Provide the (X, Y) coordinate of the cell's center where the given text is located.  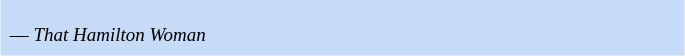
— That Hamilton Woman (342, 33)
